Provide the (X, Y) coordinate of the cell's center where the given text is located.  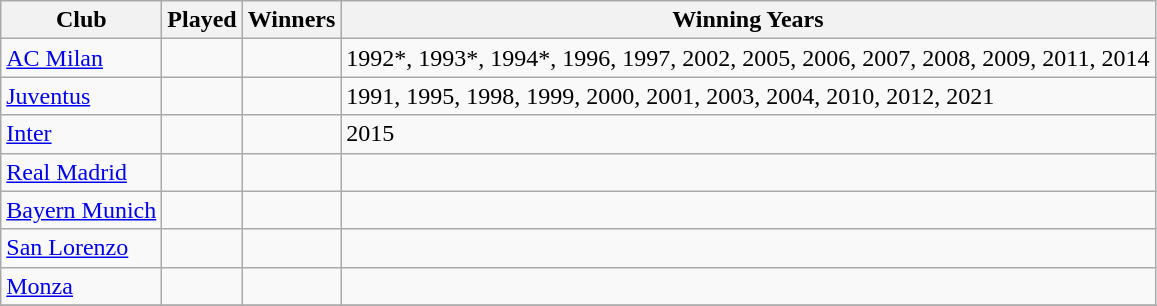
Club (82, 20)
Real Madrid (82, 172)
Juventus (82, 96)
AC Milan (82, 58)
2015 (748, 134)
1992*, 1993*, 1994*, 1996, 1997, 2002, 2005, 2006, 2007, 2008, 2009, 2011, 2014 (748, 58)
1991, 1995, 1998, 1999, 2000, 2001, 2003, 2004, 2010, 2012, 2021 (748, 96)
Inter (82, 134)
Bayern Munich (82, 210)
San Lorenzo (82, 248)
Winning Years (748, 20)
Played (202, 20)
Monza (82, 286)
Winners (292, 20)
